For the text-containing cell, return its midpoint in (X, Y) coordinate format. 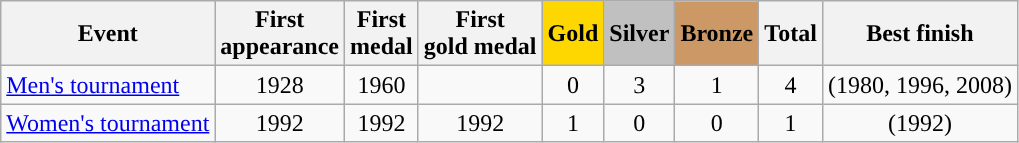
Silver (640, 34)
Total (791, 34)
Firstgold medal (480, 34)
Best finish (920, 34)
Gold (573, 34)
Firstmedal (382, 34)
1928 (280, 85)
1960 (382, 85)
Bronze (717, 34)
Women's tournament (108, 123)
(1992) (920, 123)
Firstappearance (280, 34)
3 (640, 85)
Men's tournament (108, 85)
(1980, 1996, 2008) (920, 85)
Event (108, 34)
4 (791, 85)
